Detect which cell encompasses the target text, then output its (X, Y) center coordinate. 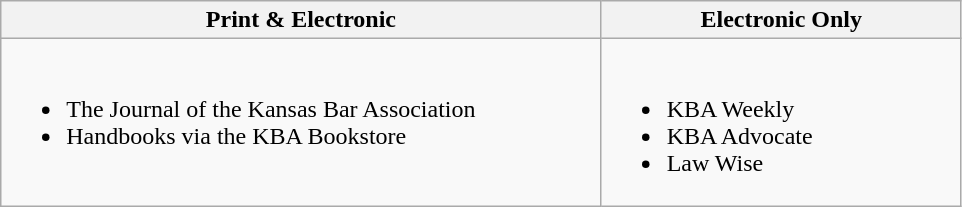
KBA WeeklyKBA AdvocateLaw Wise (781, 122)
Electronic Only (781, 20)
The Journal of the Kansas Bar AssociationHandbooks via the KBA Bookstore (301, 122)
Print & Electronic (301, 20)
